For the text-containing cell, return its midpoint in [x, y] coordinate format. 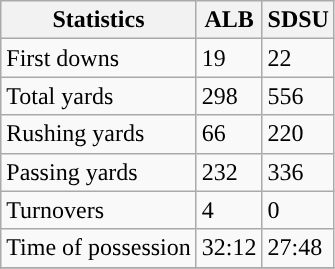
220 [298, 134]
ALB [229, 20]
298 [229, 96]
Total yards [99, 96]
Passing yards [99, 172]
SDSU [298, 20]
19 [229, 58]
32:12 [229, 248]
Statistics [99, 20]
0 [298, 210]
556 [298, 96]
66 [229, 134]
22 [298, 58]
336 [298, 172]
4 [229, 210]
First downs [99, 58]
Rushing yards [99, 134]
Turnovers [99, 210]
27:48 [298, 248]
Time of possession [99, 248]
232 [229, 172]
